Locate the cell with the specified text and output its [x, y] center coordinate. 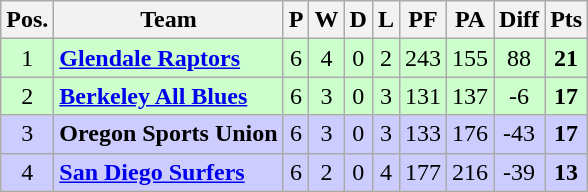
Pts [566, 20]
Pos. [28, 20]
243 [422, 58]
Berkeley All Blues [168, 96]
131 [422, 96]
P [296, 20]
155 [470, 58]
21 [566, 58]
Glendale Raptors [168, 58]
133 [422, 134]
1 [28, 58]
PF [422, 20]
-6 [520, 96]
13 [566, 172]
D [358, 20]
Team [168, 20]
San Diego Surfers [168, 172]
176 [470, 134]
88 [520, 58]
PA [470, 20]
137 [470, 96]
-39 [520, 172]
216 [470, 172]
Oregon Sports Union [168, 134]
L [386, 20]
Diff [520, 20]
-43 [520, 134]
W [326, 20]
177 [422, 172]
